Return [x, y] of the center of cell containing provided text 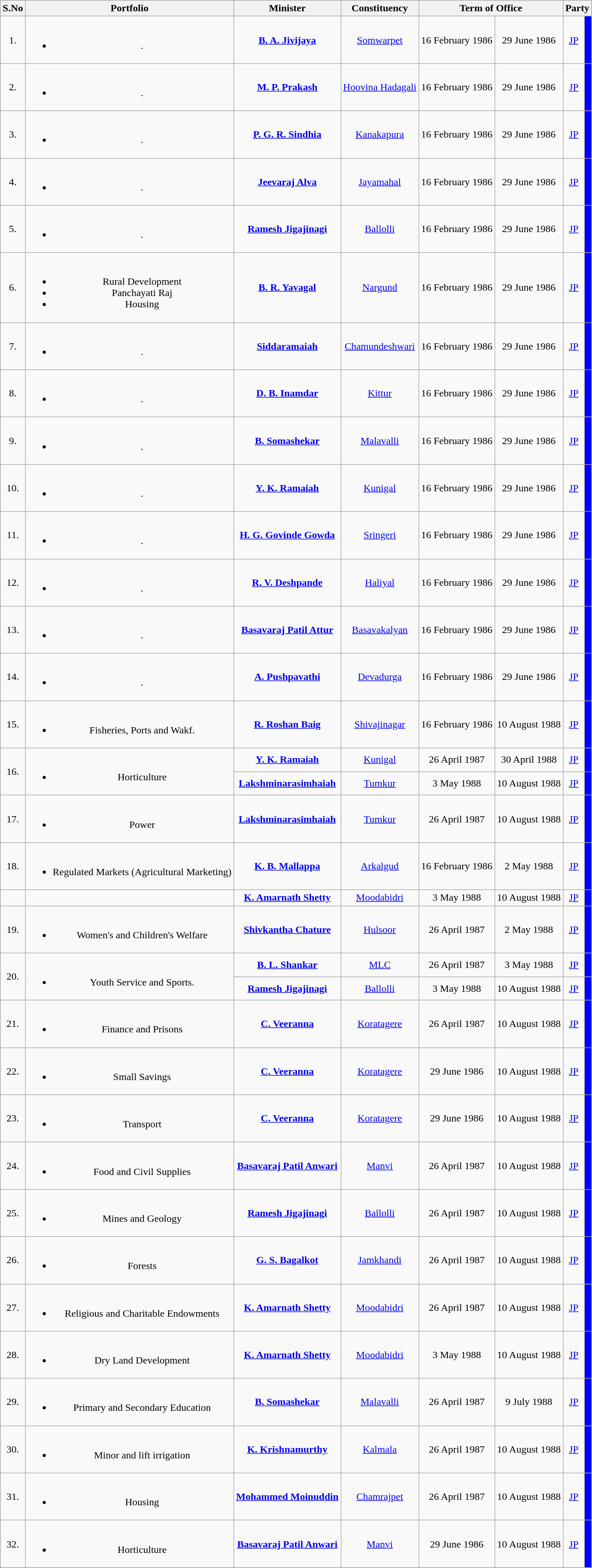
Food and Civil Supplies [129, 1166]
19. [13, 929]
P. G. R. Sindhia [287, 135]
Jamkhandi [380, 1260]
20. [13, 977]
R. Roshan Baig [287, 724]
H. G. Govinde Gowda [287, 535]
Primary and Secondary Education [129, 1402]
Jeevaraj Alva [287, 181]
Housing [129, 1497]
MLC [380, 965]
Chamundeshwari [380, 346]
31. [13, 1497]
Forests [129, 1260]
R. V. Deshpande [287, 582]
5. [13, 229]
Nargund [380, 288]
Haliyal [380, 582]
Kanakapura [380, 135]
25. [13, 1213]
1. [13, 40]
B. L. Shankar [287, 965]
4. [13, 181]
11. [13, 535]
A. Pushpavathi [287, 677]
Basavaraj Patil Attur [287, 630]
S.No [13, 8]
16. [13, 772]
15. [13, 724]
Arkalgud [380, 866]
D. B. Inamdar [287, 393]
M. P. Prakash [287, 87]
3. [13, 135]
G. S. Bagalkot [287, 1260]
32. [13, 1544]
B. A. Jivijaya [287, 40]
Portfolio [129, 8]
6. [13, 288]
14. [13, 677]
24. [13, 1166]
18. [13, 866]
26. [13, 1260]
10. [13, 488]
Kalmala [380, 1449]
Siddaramaiah [287, 346]
Youth Service and Sports. [129, 977]
Power [129, 819]
B. R. Yavagal [287, 288]
Shivajinagar [380, 724]
Women's and Children's Welfare [129, 929]
30 April 1988 [529, 760]
30. [13, 1449]
Somwarpet [380, 40]
Small Savings [129, 1071]
Mines and Geology [129, 1213]
9. [13, 441]
23. [13, 1118]
Sringeri [380, 535]
9 July 1988 [529, 1402]
Mohammed Moinuddin [287, 1497]
7. [13, 346]
27. [13, 1307]
Constituency [380, 8]
Fisheries, Ports and Wakf. [129, 724]
28. [13, 1355]
Regulated Markets (Agricultural Marketing) [129, 866]
8. [13, 393]
Kittur [380, 393]
Transport [129, 1118]
Religious and Charitable Endowments [129, 1307]
12. [13, 582]
Chamrajpet [380, 1497]
29. [13, 1402]
Hulsoor [380, 929]
Hoovina Hadagali [380, 87]
Term of Office [491, 8]
17. [13, 819]
Rural DevelopmentPanchayati RajHousing [129, 288]
K. Krishnamurthy [287, 1449]
K. B. Mallappa [287, 866]
Minister [287, 8]
Party [577, 8]
Devadurga [380, 677]
13. [13, 630]
21. [13, 1024]
Shivkantha Chature [287, 929]
Finance and Prisons [129, 1024]
Dry Land Development [129, 1355]
Basavakalyan [380, 630]
22. [13, 1071]
Minor and lift irrigation [129, 1449]
2. [13, 87]
Jayamahal [380, 181]
